For the text-containing cell, return its midpoint in [X, Y] coordinate format. 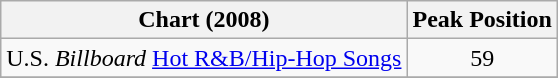
59 [482, 58]
Chart (2008) [204, 20]
U.S. Billboard Hot R&B/Hip-Hop Songs [204, 58]
Peak Position [482, 20]
